Identify which cell holds the provided text, then report its (X, Y) central coordinate. 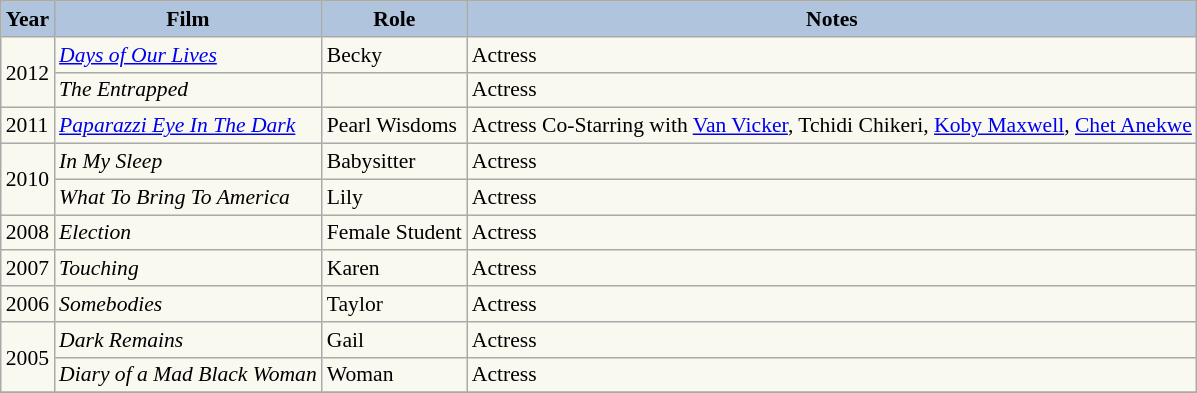
Babysitter (394, 162)
Taylor (394, 304)
Days of Our Lives (188, 55)
Pearl Wisdoms (394, 126)
Election (188, 233)
Somebodies (188, 304)
Karen (394, 269)
2010 (28, 180)
Year (28, 19)
Film (188, 19)
2011 (28, 126)
What To Bring To America (188, 197)
Actress Co-Starring with Van Vicker, Tchidi Chikeri, Koby Maxwell, Chet Anekwe (832, 126)
2006 (28, 304)
Notes (832, 19)
Woman (394, 375)
Touching (188, 269)
Paparazzi Eye In The Dark (188, 126)
2007 (28, 269)
Dark Remains (188, 340)
Diary of a Mad Black Woman (188, 375)
2008 (28, 233)
Role (394, 19)
In My Sleep (188, 162)
The Entrapped (188, 90)
Lily (394, 197)
Becky (394, 55)
2005 (28, 358)
2012 (28, 72)
Gail (394, 340)
Female Student (394, 233)
